Locate the cell with the specified text and output its (x, y) center coordinate. 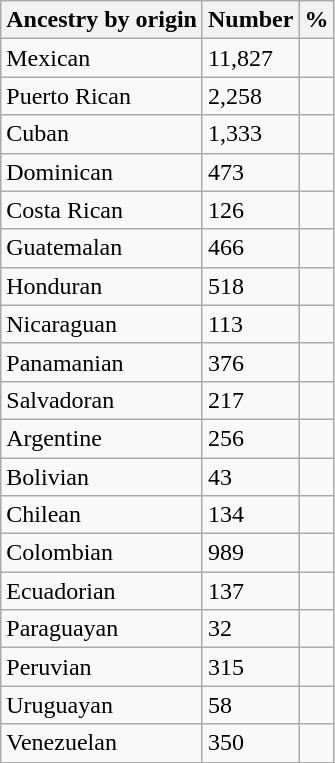
376 (250, 362)
Ancestry by origin (102, 20)
Mexican (102, 58)
1,333 (250, 134)
Venezuelan (102, 743)
137 (250, 591)
113 (250, 324)
Puerto Rican (102, 96)
Bolivian (102, 477)
Paraguayan (102, 629)
466 (250, 248)
Cuban (102, 134)
Honduran (102, 286)
Chilean (102, 515)
Guatemalan (102, 248)
Dominican (102, 172)
11,827 (250, 58)
Costa Rican (102, 210)
2,258 (250, 96)
315 (250, 667)
Ecuadorian (102, 591)
58 (250, 705)
Peruvian (102, 667)
518 (250, 286)
Nicaraguan (102, 324)
256 (250, 438)
Number (250, 20)
32 (250, 629)
Colombian (102, 553)
989 (250, 553)
% (316, 20)
473 (250, 172)
126 (250, 210)
350 (250, 743)
Panamanian (102, 362)
Salvadoran (102, 400)
217 (250, 400)
134 (250, 515)
Uruguayan (102, 705)
43 (250, 477)
Argentine (102, 438)
